Search for the cell housing the specified text and yield its (x, y) center coordinate. 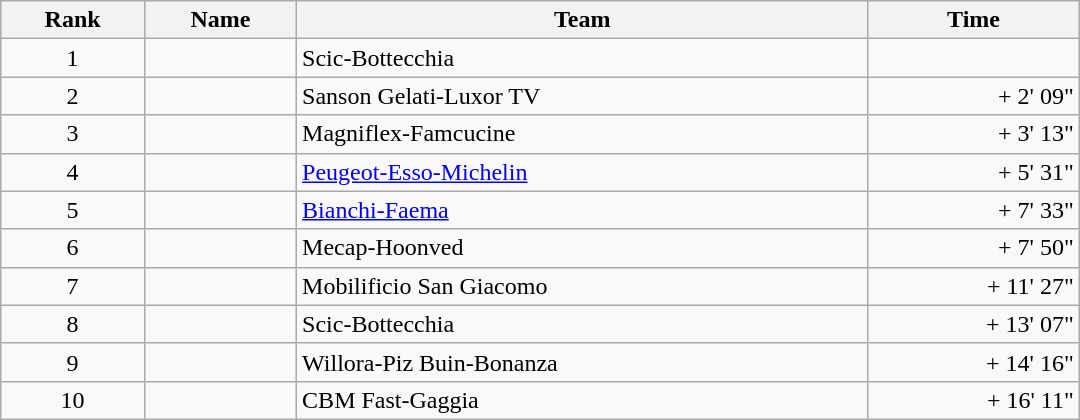
10 (73, 400)
+ 2' 09" (974, 96)
8 (73, 324)
Name (220, 20)
+ 13' 07" (974, 324)
6 (73, 248)
+ 7' 50" (974, 248)
+ 11' 27" (974, 286)
Magniflex-Famcucine (582, 134)
Mobilificio San Giacomo (582, 286)
Time (974, 20)
Willora-Piz Buin-Bonanza (582, 362)
3 (73, 134)
+ 14' 16" (974, 362)
2 (73, 96)
+ 16' 11" (974, 400)
Mecap-Hoonved (582, 248)
Bianchi-Faema (582, 210)
Peugeot-Esso-Michelin (582, 172)
7 (73, 286)
+ 5' 31" (974, 172)
+ 3' 13" (974, 134)
Rank (73, 20)
Team (582, 20)
1 (73, 58)
9 (73, 362)
+ 7' 33" (974, 210)
CBM Fast-Gaggia (582, 400)
Sanson Gelati-Luxor TV (582, 96)
5 (73, 210)
4 (73, 172)
